Locate the cell with the specified text and output its (X, Y) center coordinate. 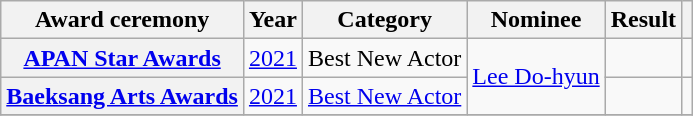
APAN Star Awards (122, 58)
Award ceremony (122, 20)
Nominee (536, 20)
Year (272, 20)
Baeksang Arts Awards (122, 96)
Lee Do-hyun (536, 77)
Category (384, 20)
Result (643, 20)
